Extract the (x, y) coordinate from the center of the cell holding the provided text.  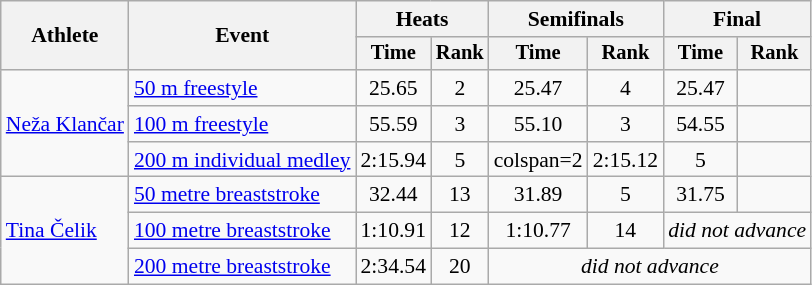
13 (460, 195)
32.44 (394, 195)
12 (460, 231)
Tina Čelik (65, 230)
Final (737, 19)
14 (626, 231)
31.89 (538, 195)
Neža Klančar (65, 124)
2 (460, 88)
4 (626, 88)
1:10.91 (394, 231)
2:34.54 (394, 267)
Athlete (65, 36)
200 m individual medley (242, 160)
Semifinals (576, 19)
Event (242, 36)
54.55 (700, 124)
55.59 (394, 124)
25.65 (394, 88)
55.10 (538, 124)
50 m freestyle (242, 88)
31.75 (700, 195)
colspan=2 (538, 160)
2:15.12 (626, 160)
100 metre breaststroke (242, 231)
20 (460, 267)
2:15.94 (394, 160)
Heats (422, 19)
50 metre breaststroke (242, 195)
1:10.77 (538, 231)
100 m freestyle (242, 124)
200 metre breaststroke (242, 267)
